Determine the (x, y) coordinate at the center of the cell enclosing the given text.  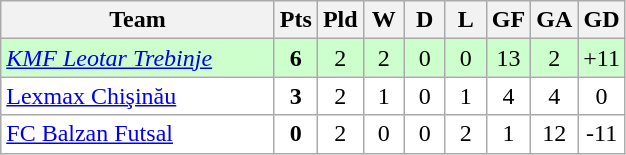
13 (508, 58)
W (384, 20)
-11 (602, 134)
3 (296, 96)
KMF Leotar Trebinje (138, 58)
D (424, 20)
Pld (340, 20)
6 (296, 58)
12 (554, 134)
Pts (296, 20)
Lexmax Chişinău (138, 96)
+11 (602, 58)
FC Balzan Futsal (138, 134)
Team (138, 20)
GA (554, 20)
L (466, 20)
GF (508, 20)
GD (602, 20)
